Search for the cell housing the specified text and yield its [x, y] center coordinate. 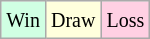
Win [24, 20]
Loss [126, 20]
Draw [72, 20]
